From the cell containing the given text, extract its center point as (x, y) coordinate. 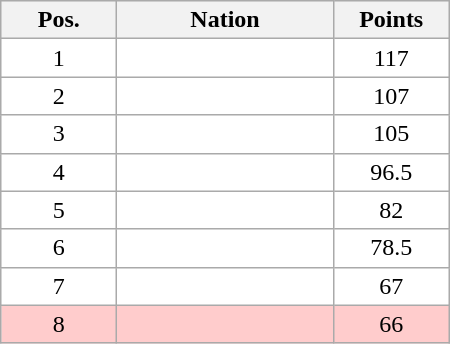
96.5 (391, 172)
Points (391, 20)
1 (59, 58)
67 (391, 286)
Nation (225, 20)
5 (59, 210)
105 (391, 134)
66 (391, 324)
3 (59, 134)
117 (391, 58)
78.5 (391, 248)
107 (391, 96)
6 (59, 248)
7 (59, 286)
8 (59, 324)
82 (391, 210)
2 (59, 96)
Pos. (59, 20)
4 (59, 172)
